Identify which cell holds the provided text, then report its (x, y) central coordinate. 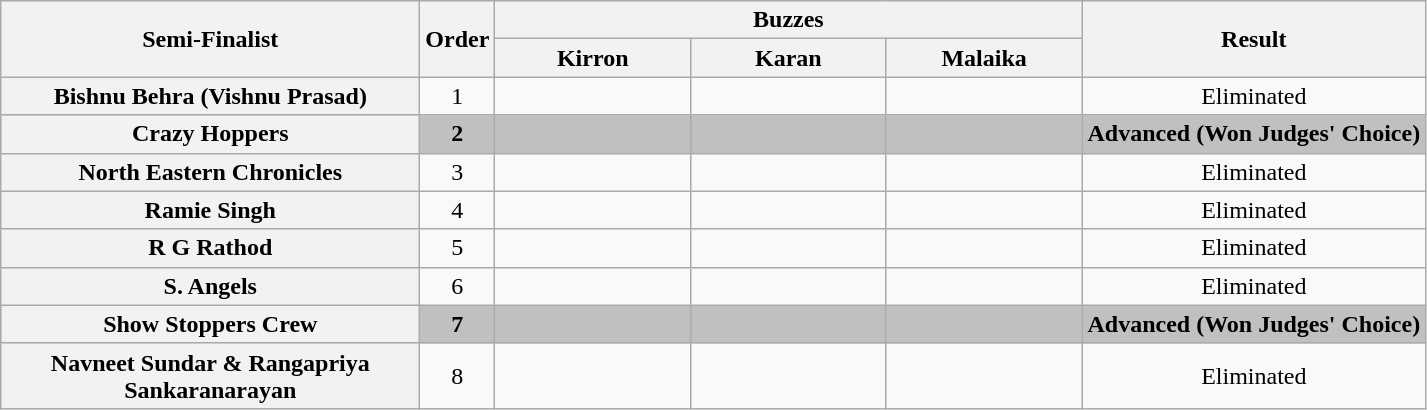
1 (458, 96)
Bishnu Behra (Vishnu Prasad) (210, 96)
6 (458, 286)
Karan (789, 58)
Show Stoppers Crew (210, 324)
3 (458, 172)
Crazy Hoppers (210, 134)
Result (1254, 39)
Ramie Singh (210, 210)
Buzzes (788, 20)
8 (458, 376)
North Eastern Chronicles (210, 172)
2 (458, 134)
5 (458, 248)
4 (458, 210)
S. Angels (210, 286)
Kirron (593, 58)
R G Rathod (210, 248)
Malaika (984, 58)
Navneet Sundar & Rangapriya Sankaranarayan (210, 376)
7 (458, 324)
Order (458, 39)
Semi-Finalist (210, 39)
